Detect which cell encompasses the target text, then output its (X, Y) center coordinate. 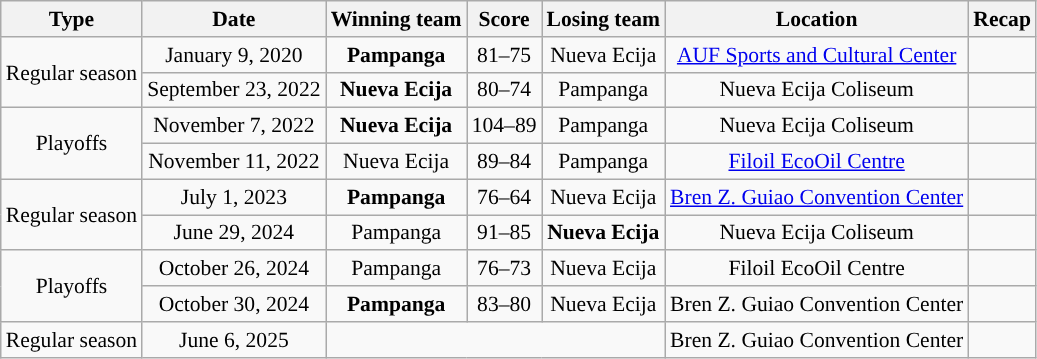
76–64 (504, 197)
September 23, 2022 (234, 90)
Type (72, 19)
Winning team (396, 19)
June 29, 2024 (234, 233)
January 9, 2020 (234, 55)
November 7, 2022 (234, 126)
Location (816, 19)
Recap (1002, 19)
Losing team (604, 19)
November 11, 2022 (234, 162)
Date (234, 19)
91–85 (504, 233)
October 26, 2024 (234, 269)
89–84 (504, 162)
AUF Sports and Cultural Center (816, 55)
Score (504, 19)
104–89 (504, 126)
76–73 (504, 269)
October 30, 2024 (234, 304)
June 6, 2025 (234, 340)
July 1, 2023 (234, 197)
81–75 (504, 55)
80–74 (504, 90)
83–80 (504, 304)
